Pinpoint the cell where the given text exists, returning its [x, y] midpoint coordinate. 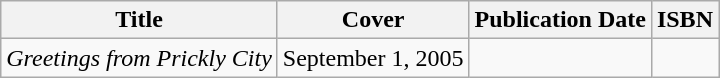
Publication Date [560, 20]
Title [140, 20]
September 1, 2005 [373, 58]
Cover [373, 20]
Greetings from Prickly City [140, 58]
ISBN [684, 20]
